Provide the [X, Y] coordinate of the cell's center where the given text is located.  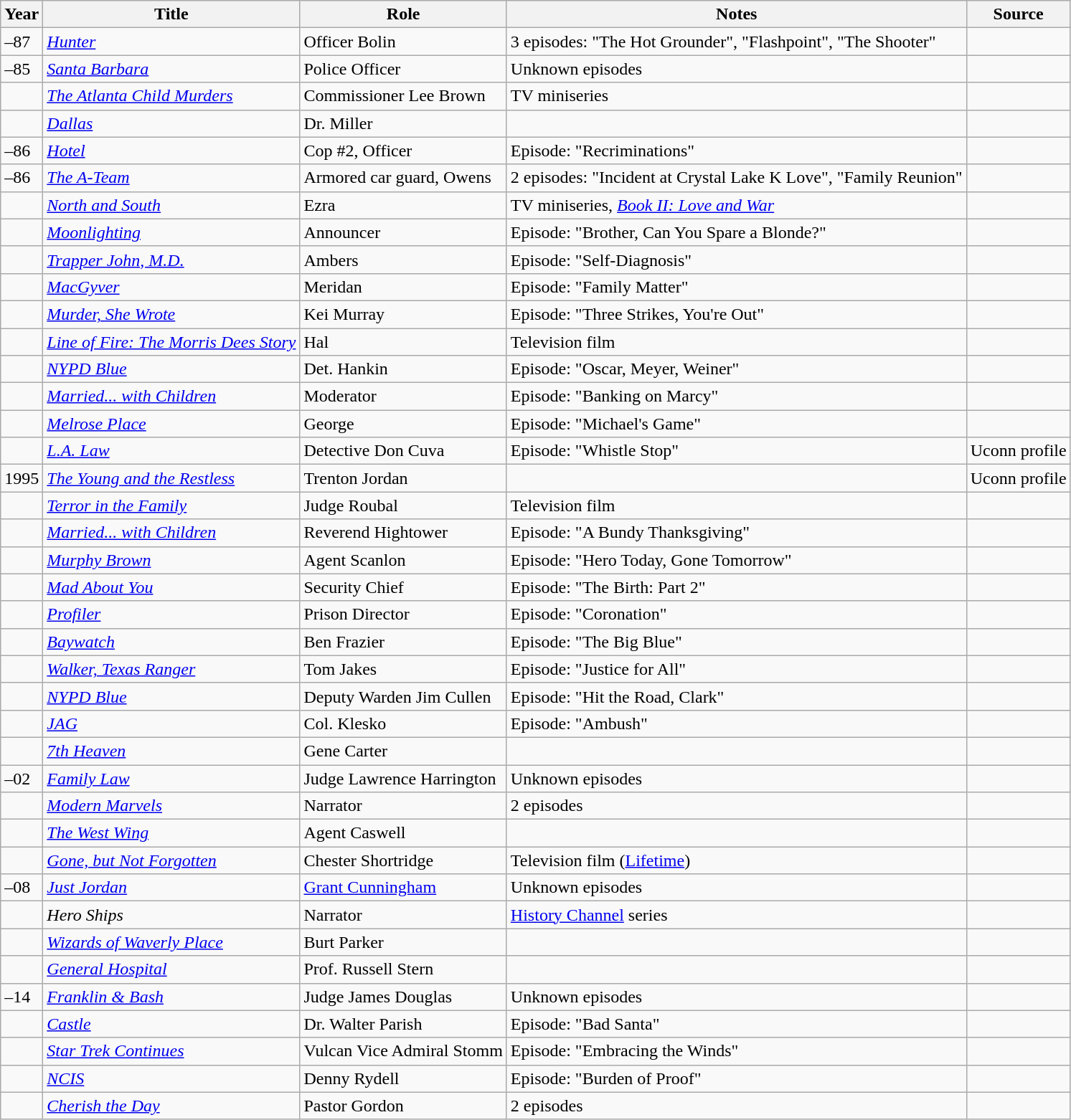
Agent Scanlon [403, 560]
North and South [171, 205]
–85 [22, 69]
Judge Roubal [403, 506]
Reverend Hightower [403, 533]
The West Wing [171, 833]
Hotel [171, 151]
Episode: "Hero Today, Gone Tomorrow" [736, 560]
Ambers [403, 260]
MacGyver [171, 287]
General Hospital [171, 969]
Episode: "Michael's Game" [736, 424]
Hunter [171, 42]
Announcer [403, 232]
NCIS [171, 1078]
Vulcan Vice Admiral Stomm [403, 1051]
Episode: "Justice for All" [736, 669]
Source [1019, 14]
Pastor Gordon [403, 1106]
Officer Bolin [403, 42]
The Young and the Restless [171, 478]
Episode: "Brother, Can You Spare a Blonde?" [736, 232]
–14 [22, 997]
Hero Ships [171, 915]
Ezra [403, 205]
Wizards of Waverly Place [171, 942]
Episode: "Whistle Stop" [736, 451]
Armored car guard, Owens [403, 178]
Meridan [403, 287]
Security Chief [403, 587]
1995 [22, 478]
Episode: "Three Strikes, You're Out" [736, 314]
Castle [171, 1024]
Tom Jakes [403, 669]
Gone, but Not Forgotten [171, 860]
Burt Parker [403, 942]
Episode: "Family Matter" [736, 287]
Dallas [171, 123]
The Atlanta Child Murders [171, 96]
Episode: "Coronation" [736, 614]
Family Law [171, 778]
Judge James Douglas [403, 997]
Moderator [403, 397]
Role [403, 14]
Cop #2, Officer [403, 151]
3 episodes: "The Hot Grounder", "Flashpoint", "The Shooter" [736, 42]
Melrose Place [171, 424]
Television film (Lifetime) [736, 860]
Mad About You [171, 587]
Episode: "A Bundy Thanksgiving" [736, 533]
2 episodes: "Incident at Crystal Lake K Love", "Family Reunion" [736, 178]
Notes [736, 14]
Gene Carter [403, 751]
Year [22, 14]
Deputy Warden Jim Cullen [403, 696]
Episode: "The Birth: Part 2" [736, 587]
Hal [403, 342]
Walker, Texas Ranger [171, 669]
Moonlighting [171, 232]
Detective Don Cuva [403, 451]
Grant Cunningham [403, 888]
Dr. Walter Parish [403, 1024]
Prof. Russell Stern [403, 969]
Title [171, 14]
–08 [22, 888]
Modern Marvels [171, 806]
Episode: "Recriminations" [736, 151]
Trenton Jordan [403, 478]
JAG [171, 723]
Episode: "Oscar, Meyer, Weiner" [736, 369]
Police Officer [403, 69]
Kei Murray [403, 314]
Murphy Brown [171, 560]
Episode: "Banking on Marcy" [736, 397]
Dr. Miller [403, 123]
Episode: "Self-Diagnosis" [736, 260]
–87 [22, 42]
Line of Fire: The Morris Dees Story [171, 342]
TV miniseries [736, 96]
Denny Rydell [403, 1078]
Trapper John, M.D. [171, 260]
Judge Lawrence Harrington [403, 778]
7th Heaven [171, 751]
Franklin & Bash [171, 997]
Episode: "Burden of Proof" [736, 1078]
Episode: "Embracing the Winds" [736, 1051]
Episode: "Hit the Road, Clark" [736, 696]
Commissioner Lee Brown [403, 96]
Agent Caswell [403, 833]
Episode: "The Big Blue" [736, 642]
Baywatch [171, 642]
The A-Team [171, 178]
Episode: "Ambush" [736, 723]
Just Jordan [171, 888]
George [403, 424]
Col. Klesko [403, 723]
TV miniseries, Book II: Love and War [736, 205]
Ben Frazier [403, 642]
Cherish the Day [171, 1106]
Chester Shortridge [403, 860]
Episode: "Bad Santa" [736, 1024]
Profiler [171, 614]
History Channel series [736, 915]
Star Trek Continues [171, 1051]
Terror in the Family [171, 506]
Santa Barbara [171, 69]
L.A. Law [171, 451]
Murder, She Wrote [171, 314]
–02 [22, 778]
Det. Hankin [403, 369]
Prison Director [403, 614]
